Detect which cell encompasses the target text, then output its [X, Y] center coordinate. 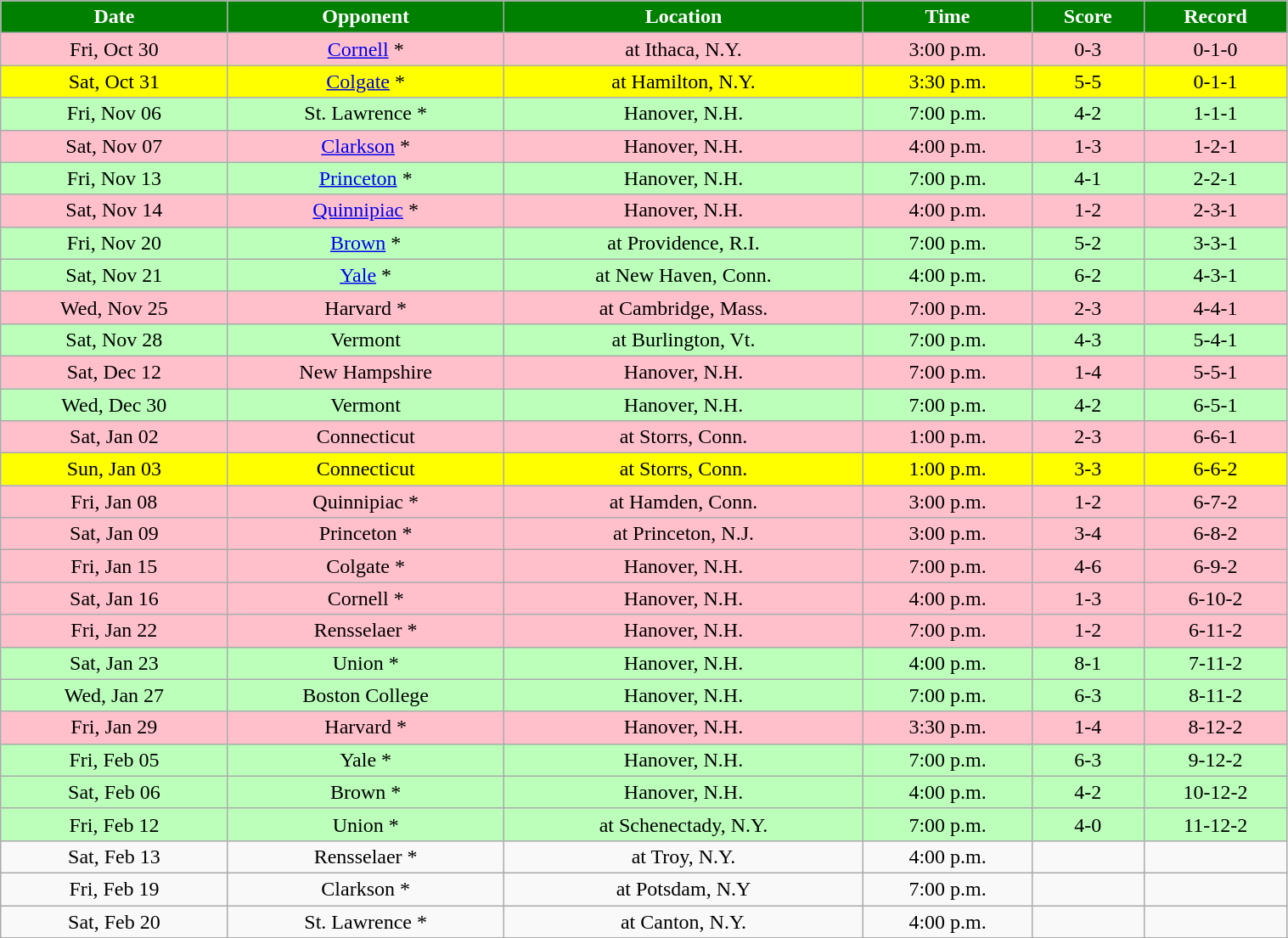
Sat, Dec 12 [114, 372]
6-6-1 [1216, 437]
at Canton, N.Y. [683, 921]
at Princeton, N.J. [683, 534]
5-5 [1088, 81]
at Burlington, Vt. [683, 340]
4-3 [1088, 340]
2-3-1 [1216, 211]
at New Haven, Conn. [683, 275]
Date [114, 17]
5-4-1 [1216, 340]
6-7-2 [1216, 502]
6-11-2 [1216, 631]
New Hampshire [365, 372]
6-5-1 [1216, 405]
6-9-2 [1216, 566]
at Hamden, Conn. [683, 502]
6-6-2 [1216, 469]
at Hamilton, N.Y. [683, 81]
4-0 [1088, 824]
Sat, Feb 06 [114, 792]
Sat, Nov 14 [114, 211]
11-12-2 [1216, 824]
Fri, Jan 15 [114, 566]
5-2 [1088, 243]
Wed, Nov 25 [114, 307]
0-1-1 [1216, 81]
at Ithaca, N.Y. [683, 49]
0-1-0 [1216, 49]
Sat, Jan 23 [114, 663]
Sat, Jan 02 [114, 437]
6-8-2 [1216, 534]
7-11-2 [1216, 663]
Fri, Nov 06 [114, 114]
Fri, Oct 30 [114, 49]
4-6 [1088, 566]
3-4 [1088, 534]
Sat, Oct 31 [114, 81]
Sat, Nov 07 [114, 146]
4-4-1 [1216, 307]
at Troy, N.Y. [683, 857]
4-1 [1088, 178]
Location [683, 17]
3-3 [1088, 469]
Time [948, 17]
at Potsdam, N.Y [683, 889]
1-1-1 [1216, 114]
5-5-1 [1216, 372]
3-3-1 [1216, 243]
Fri, Jan 08 [114, 502]
8-11-2 [1216, 695]
Score [1088, 17]
Fri, Jan 22 [114, 631]
6-2 [1088, 275]
Wed, Dec 30 [114, 405]
Fri, Nov 20 [114, 243]
at Providence, R.I. [683, 243]
Fri, Nov 13 [114, 178]
Opponent [365, 17]
8-1 [1088, 663]
at Cambridge, Mass. [683, 307]
Record [1216, 17]
1-2-1 [1216, 146]
Sat, Nov 21 [114, 275]
Boston College [365, 695]
0-3 [1088, 49]
Sat, Jan 16 [114, 598]
Sat, Feb 20 [114, 921]
Fri, Feb 12 [114, 824]
Sat, Feb 13 [114, 857]
Fri, Feb 19 [114, 889]
Sun, Jan 03 [114, 469]
2-2-1 [1216, 178]
9-12-2 [1216, 760]
Sat, Nov 28 [114, 340]
Sat, Jan 09 [114, 534]
4-3-1 [1216, 275]
Wed, Jan 27 [114, 695]
8-12-2 [1216, 727]
6-10-2 [1216, 598]
at Schenectady, N.Y. [683, 824]
10-12-2 [1216, 792]
Fri, Jan 29 [114, 727]
Fri, Feb 05 [114, 760]
